For the text-containing cell, return its midpoint in [X, Y] coordinate format. 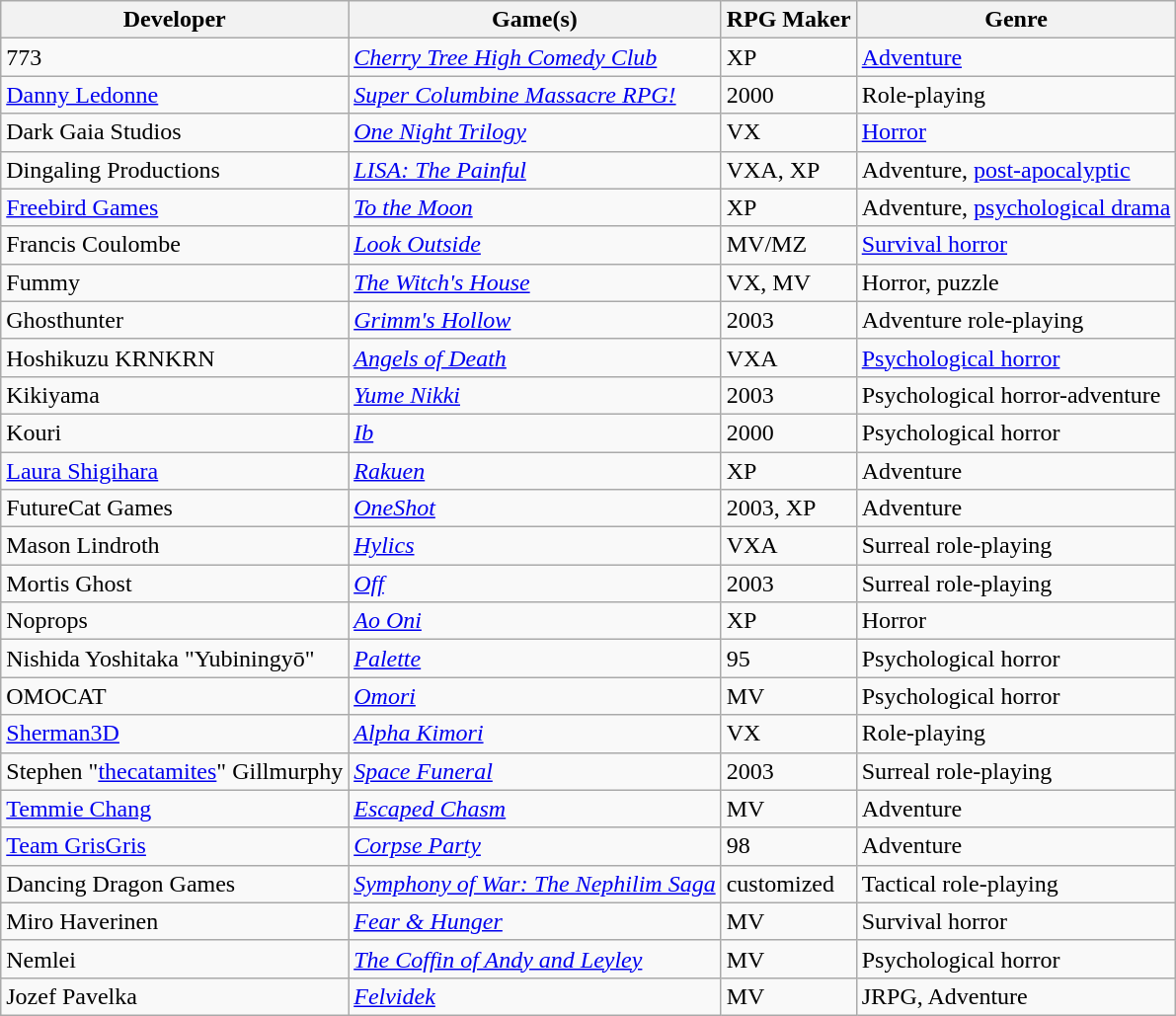
Freebird Games [175, 207]
The Witch's House [535, 282]
Genre [1016, 20]
Cherry Tree High Comedy Club [535, 57]
Palette [535, 659]
Mason Lindroth [175, 546]
Danny Ledonne [175, 95]
Team GrisGris [175, 846]
Temmie Chang [175, 809]
Escaped Chasm [535, 809]
Sherman3D [175, 734]
Dark Gaia Studios [175, 132]
Kikiyama [175, 395]
Game(s) [535, 20]
Alpha Kimori [535, 734]
95 [788, 659]
FutureCat Games [175, 508]
Adventure, post-apocalyptic [1016, 170]
VXA, XP [788, 170]
Ib [535, 432]
Kouri [175, 432]
Horror, puzzle [1016, 282]
Corpse Party [535, 846]
Felvidek [535, 996]
One Night Trilogy [535, 132]
Mortis Ghost [175, 584]
LISA: The Painful [535, 170]
Ao Oni [535, 621]
JRPG, Adventure [1016, 996]
Adventure role-playing [1016, 320]
The Coffin of Andy and Leyley [535, 959]
Hoshikuzu KRNKRN [175, 357]
Stephen "thecatamites" Gillmurphy [175, 771]
Nemlei [175, 959]
Noprops [175, 621]
Francis Coulombe [175, 245]
Laura Shigihara [175, 471]
Symphony of War: The Nephilim Saga [535, 884]
customized [788, 884]
Rakuen [535, 471]
98 [788, 846]
Yume Nikki [535, 395]
Nishida Yoshitaka "Yubiningyō" [175, 659]
VX, MV [788, 282]
Dancing Dragon Games [175, 884]
Omori [535, 696]
Ghosthunter [175, 320]
Angels of Death [535, 357]
Super Columbine Massacre RPG! [535, 95]
Adventure, psychological drama [1016, 207]
Tactical role-playing [1016, 884]
Dingaling Productions [175, 170]
OMOCAT [175, 696]
RPG Maker [788, 20]
Off [535, 584]
773 [175, 57]
Look Outside [535, 245]
Fear & Hunger [535, 921]
Psychological horror-adventure [1016, 395]
Miro Haverinen [175, 921]
To the Moon [535, 207]
MV/MZ [788, 245]
Fummy [175, 282]
OneShot [535, 508]
Hylics [535, 546]
Grimm's Hollow [535, 320]
2003, XP [788, 508]
Space Funeral [535, 771]
Developer [175, 20]
Jozef Pavelka [175, 996]
